Scan for the cell matching the given text and deliver its (x, y) coordinate at center. 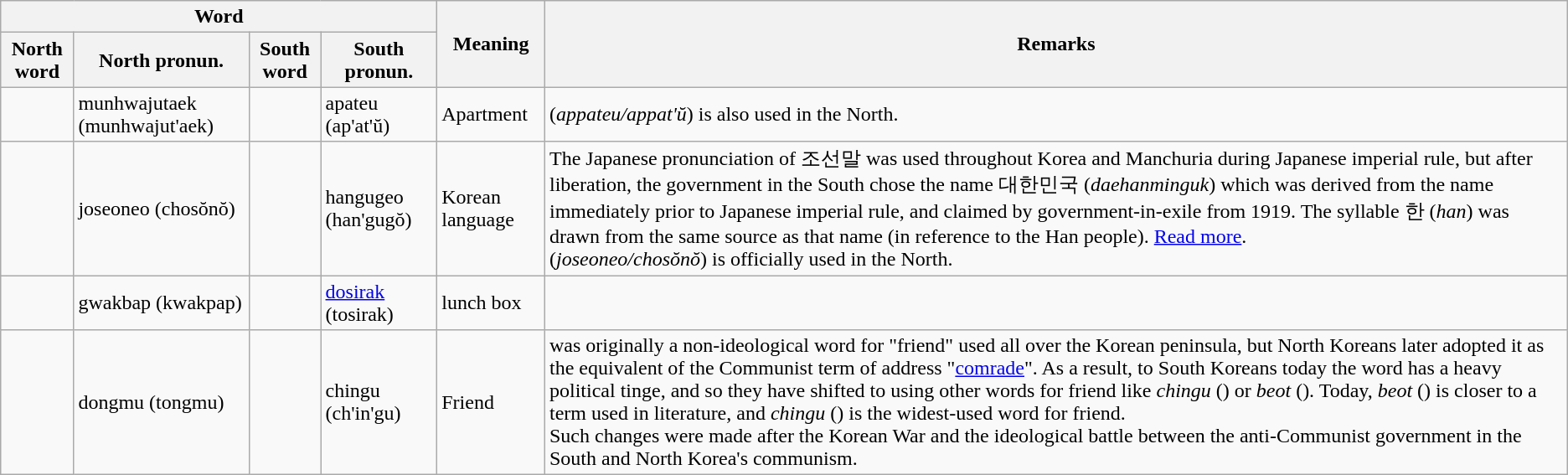
dongmu (tongmu) (161, 402)
North pronun. (161, 60)
lunch box (491, 302)
hangugeo (han'gugŏ) (379, 209)
North word (37, 60)
chingu (ch'in'gu) (379, 402)
South word (285, 60)
Friend (491, 402)
dosirak (tosirak) (379, 302)
Word (219, 17)
gwakbap (kwakpap) (161, 302)
Korean language (491, 209)
apateu (ap'at'ŭ) (379, 114)
joseoneo (chosŏnŏ) (161, 209)
Apartment (491, 114)
Remarks (1055, 44)
munhwajutaek (munhwajut'aek) (161, 114)
(appateu/appat'ŭ) is also used in the North. (1055, 114)
South pronun. (379, 60)
Meaning (491, 44)
